Locate the cell with the specified text and output its (x, y) center coordinate. 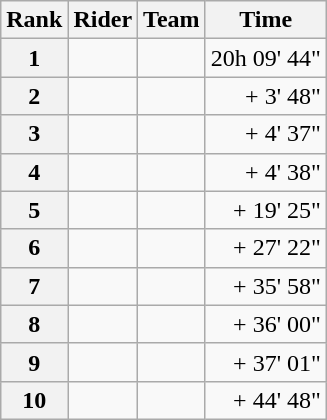
Team (172, 20)
5 (34, 210)
3 (34, 134)
+ 4' 38" (266, 172)
4 (34, 172)
20h 09' 44" (266, 58)
+ 35' 58" (266, 286)
7 (34, 286)
10 (34, 400)
+ 44' 48" (266, 400)
+ 36' 00" (266, 324)
1 (34, 58)
+ 19' 25" (266, 210)
9 (34, 362)
+ 3' 48" (266, 96)
Rider (103, 20)
8 (34, 324)
+ 4' 37" (266, 134)
6 (34, 248)
2 (34, 96)
+ 27' 22" (266, 248)
Rank (34, 20)
Time (266, 20)
+ 37' 01" (266, 362)
